Return (x, y) of the center of cell containing provided text 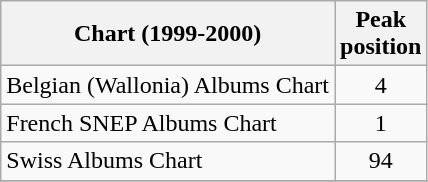
Swiss Albums Chart (168, 161)
French SNEP Albums Chart (168, 123)
4 (380, 85)
94 (380, 161)
Peakposition (380, 34)
Chart (1999-2000) (168, 34)
1 (380, 123)
Belgian (Wallonia) Albums Chart (168, 85)
